For the text-containing cell, return its midpoint in [x, y] coordinate format. 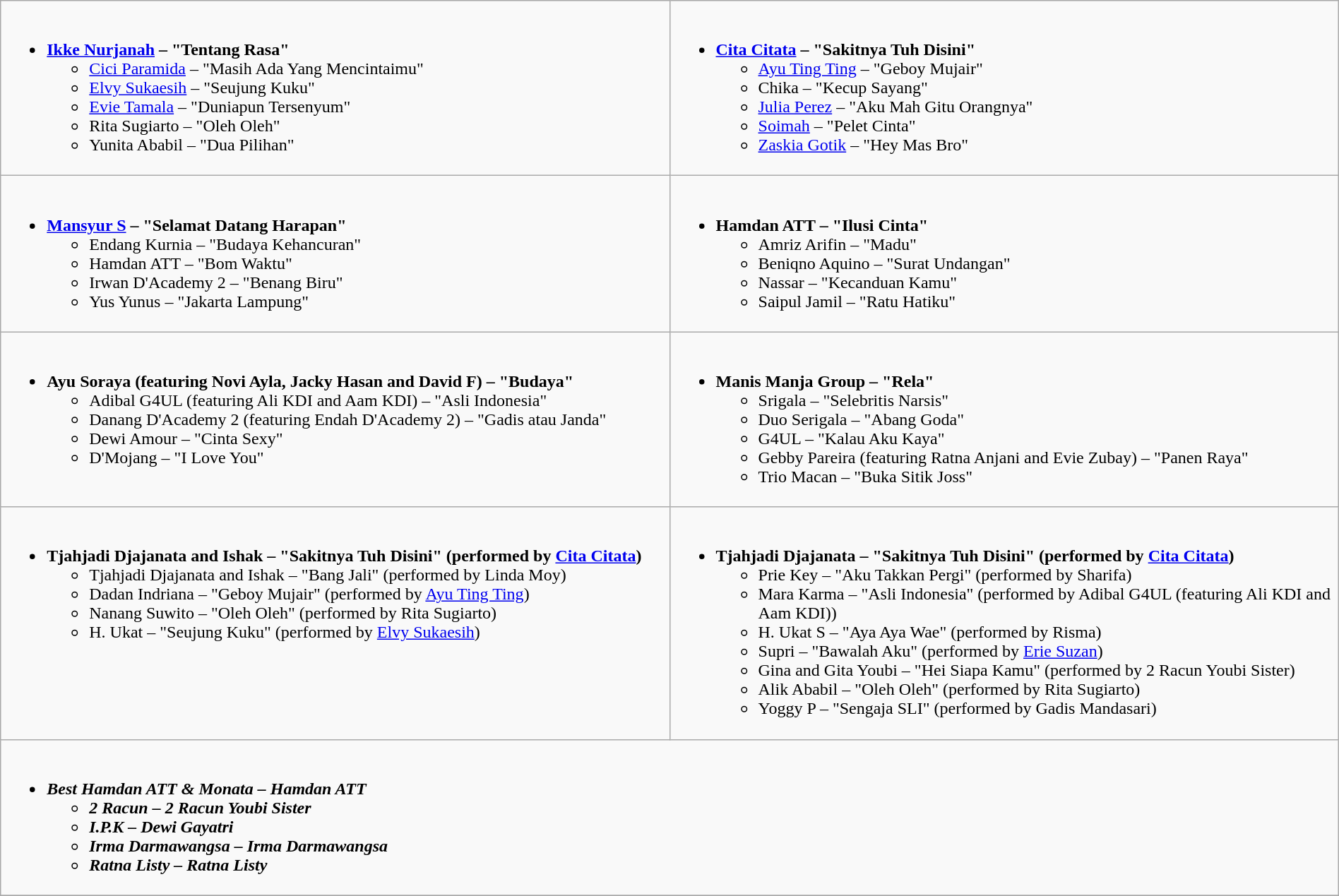
Hamdan ATT – "Ilusi Cinta"Amriz Arifin – "Madu"Beniqno Aquino – "Surat Undangan"Nassar – "Kecanduan Kamu"Saipul Jamil – "Ratu Hatiku" [1004, 254]
Best Hamdan ATT & Monata – Hamdan ATT2 Racun – 2 Racun Youbi SisterI.P.K – Dewi GayatriIrma Darmawangsa – Irma DarmawangsaRatna Listy – Ratna Listy [669, 818]
